Pinpoint the cell where the given text exists, returning its (x, y) midpoint coordinate. 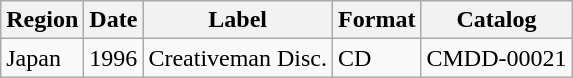
Region (42, 20)
CD (377, 58)
Creativeman Disc. (238, 58)
Label (238, 20)
Japan (42, 58)
CMDD-00021 (496, 58)
1996 (114, 58)
Format (377, 20)
Catalog (496, 20)
Date (114, 20)
